Pinpoint the cell where the given text exists, returning its (X, Y) midpoint coordinate. 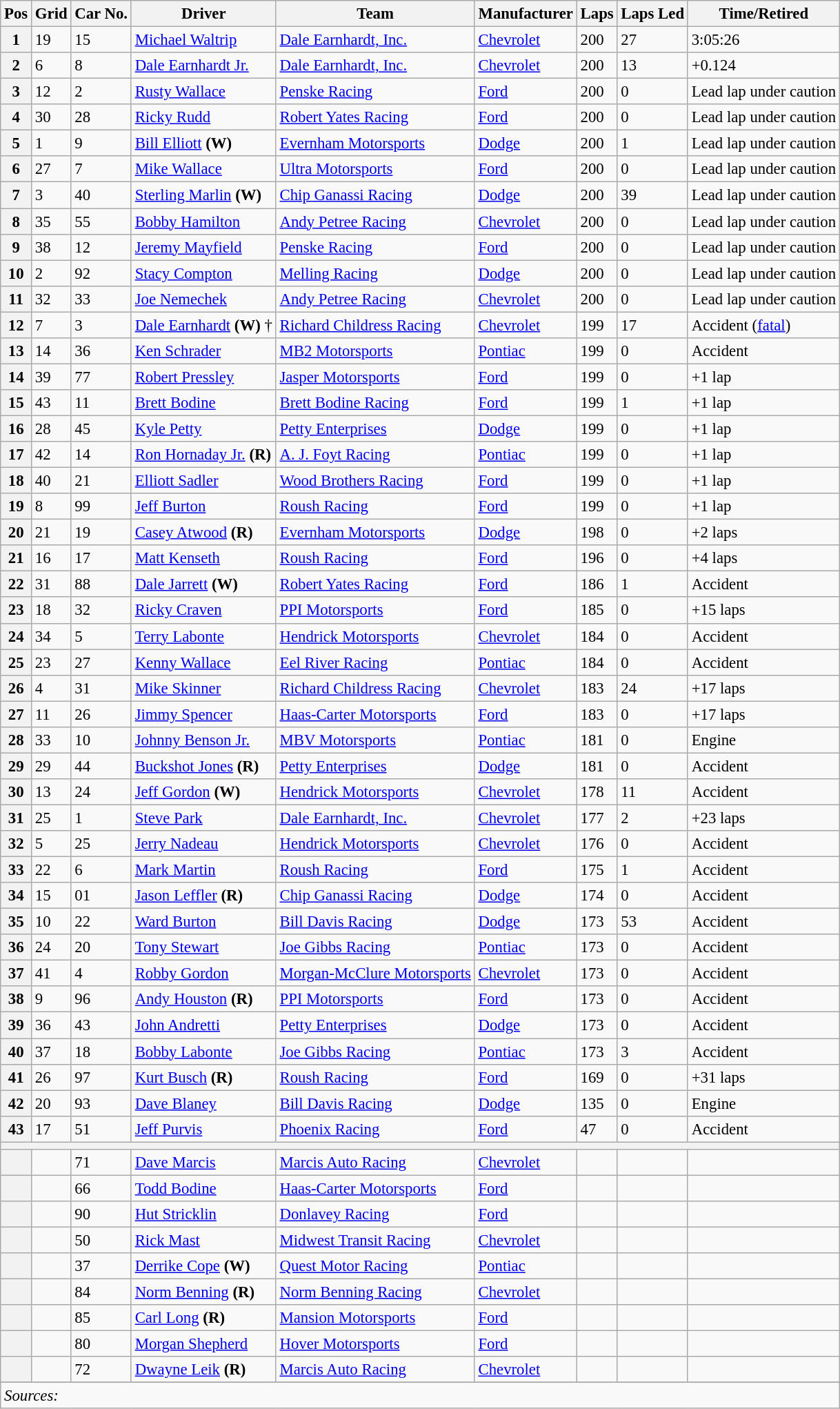
Morgan-McClure Motorsports (375, 974)
Dale Earnhardt Jr. (203, 66)
Johnny Benson Jr. (203, 740)
Ricky Rudd (203, 117)
90 (101, 1214)
Rick Mast (203, 1240)
+0.124 (763, 66)
Dave Marcis (203, 1163)
+15 laps (763, 611)
Team (375, 14)
Accident (fatal) (763, 325)
Manufacturer (526, 14)
John Andretti (203, 1025)
186 (597, 584)
99 (101, 506)
47 (597, 1129)
92 (101, 273)
Carl Long (R) (203, 1318)
51 (101, 1129)
Jason Leffler (R) (203, 896)
Car No. (101, 14)
66 (101, 1188)
84 (101, 1292)
Dale Earnhardt (W) † (203, 325)
169 (597, 1077)
55 (101, 221)
3:05:26 (763, 40)
85 (101, 1318)
Kurt Busch (R) (203, 1077)
Elliott Sadler (203, 481)
Dave Blaney (203, 1103)
Wood Brothers Racing (375, 481)
135 (597, 1103)
Pos (17, 14)
50 (101, 1240)
Mansion Motorsports (375, 1318)
77 (101, 377)
185 (597, 611)
Tony Stewart (203, 947)
Ultra Motorsports (375, 169)
Joe Nemechek (203, 299)
Norm Benning (R) (203, 1292)
Michael Waltrip (203, 40)
93 (101, 1103)
Phoenix Racing (375, 1129)
Jasper Motorsports (375, 377)
175 (597, 870)
198 (597, 533)
MB2 Motorsports (375, 351)
Jeff Gordon (W) (203, 792)
88 (101, 584)
Sources: (421, 1396)
Hover Motorsports (375, 1344)
Norm Benning Racing (375, 1292)
72 (101, 1370)
97 (101, 1077)
Ricky Craven (203, 611)
01 (101, 896)
Todd Bodine (203, 1188)
Melling Racing (375, 273)
Eel River Racing (375, 662)
Steve Park (203, 818)
Buckshot Jones (R) (203, 766)
MBV Motorsports (375, 740)
Jeremy Mayfield (203, 247)
Laps (597, 14)
Ron Hornaday Jr. (R) (203, 455)
Mark Martin (203, 870)
177 (597, 818)
Bill Elliott (W) (203, 144)
96 (101, 1000)
176 (597, 844)
Casey Atwood (R) (203, 533)
+2 laps (763, 533)
Jerry Nadeau (203, 844)
Brett Bodine Racing (375, 403)
Mike Skinner (203, 688)
Donlavey Racing (375, 1214)
53 (652, 922)
A. J. Foyt Racing (375, 455)
Derrike Cope (W) (203, 1266)
Ken Schrader (203, 351)
Sterling Marlin (W) (203, 195)
Matt Kenseth (203, 558)
+31 laps (763, 1077)
Robert Pressley (203, 377)
Grid (51, 14)
Ward Burton (203, 922)
Driver (203, 14)
Morgan Shepherd (203, 1344)
45 (101, 428)
80 (101, 1344)
Robby Gordon (203, 974)
71 (101, 1163)
Jeff Burton (203, 506)
Andy Houston (R) (203, 1000)
Jimmy Spencer (203, 714)
Kenny Wallace (203, 662)
Kyle Petty (203, 428)
Quest Motor Racing (375, 1266)
196 (597, 558)
+23 laps (763, 818)
Terry Labonte (203, 636)
174 (597, 896)
Bobby Hamilton (203, 221)
Rusty Wallace (203, 92)
178 (597, 792)
44 (101, 766)
Dwayne Leik (R) (203, 1370)
Time/Retired (763, 14)
Bobby Labonte (203, 1052)
Brett Bodine (203, 403)
Mike Wallace (203, 169)
Dale Jarrett (W) (203, 584)
+4 laps (763, 558)
Hut Stricklin (203, 1214)
Midwest Transit Racing (375, 1240)
Jeff Purvis (203, 1129)
Laps Led (652, 14)
Stacy Compton (203, 273)
